Identify which cell holds the provided text, then report its (x, y) central coordinate. 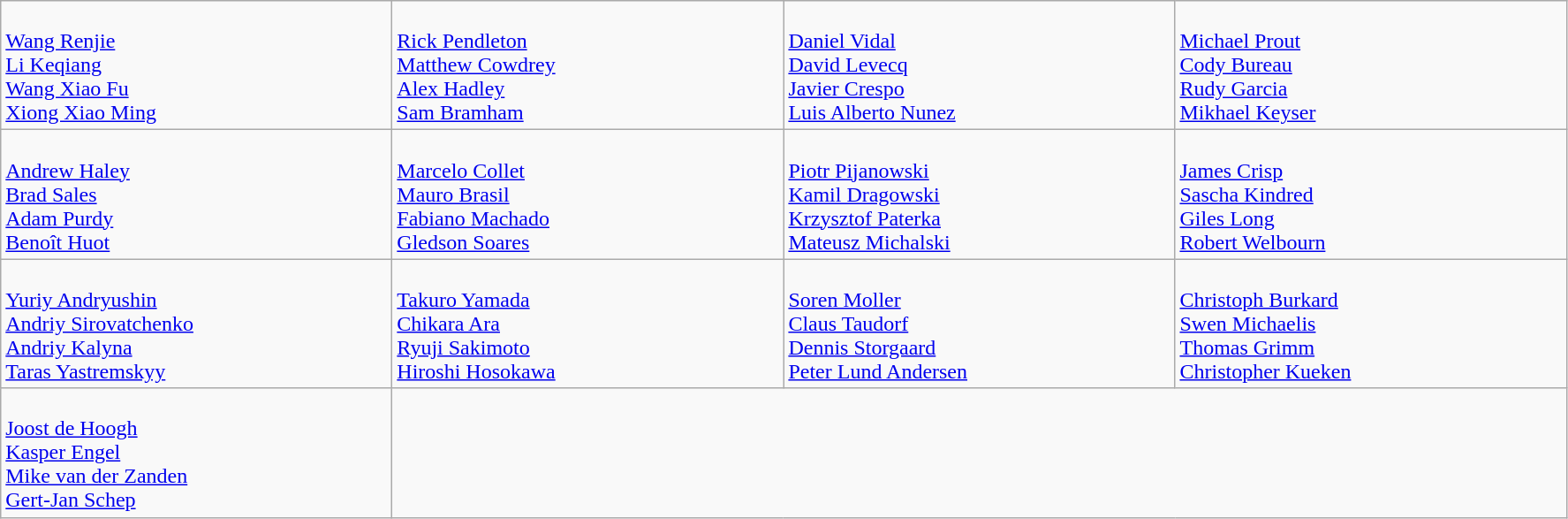
Rick PendletonMatthew CowdreyAlex HadleySam Bramham (588, 65)
Daniel VidalDavid LevecqJavier CrespoLuis Alberto Nunez (979, 65)
Wang RenjieLi KeqiangWang Xiao FuXiong Xiao Ming (196, 65)
Marcelo ColletMauro BrasilFabiano MachadoGledson Soares (588, 195)
Joost de HooghKasper EngelMike van der ZandenGert-Jan Schep (196, 453)
Piotr PijanowskiKamil DragowskiKrzysztof PaterkaMateusz Michalski (979, 195)
Michael ProutCody BureauRudy GarciaMikhael Keyser (1371, 65)
Soren MollerClaus TaudorfDennis StorgaardPeter Lund Andersen (979, 324)
Takuro YamadaChikara AraRyuji SakimotoHiroshi Hosokawa (588, 324)
James CrispSascha KindredGiles LongRobert Welbourn (1371, 195)
Christoph BurkardSwen MichaelisThomas GrimmChristopher Kueken (1371, 324)
Yuriy AndryushinAndriy SirovatchenkoAndriy KalynaTaras Yastremskyy (196, 324)
Andrew HaleyBrad SalesAdam PurdyBenoît Huot (196, 195)
